Return the [X, Y] coordinate for the center point of the cell that contains the specified text.  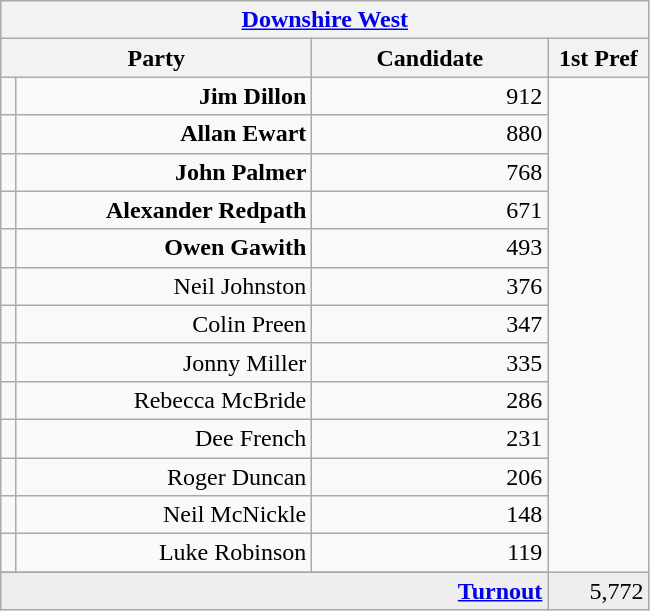
119 [430, 553]
335 [430, 362]
493 [430, 248]
John Palmer [164, 172]
Colin Preen [164, 324]
Neil Johnston [164, 286]
Jonny Miller [164, 362]
231 [430, 438]
Candidate [430, 58]
768 [430, 172]
Neil McNickle [164, 515]
Downshire West [325, 20]
880 [430, 134]
Jim Dillon [164, 96]
Alexander Redpath [164, 210]
Owen Gawith [164, 248]
5,772 [598, 591]
671 [430, 210]
912 [430, 96]
148 [430, 515]
Party [156, 58]
Rebecca McBride [164, 400]
376 [430, 286]
Roger Duncan [164, 477]
Allan Ewart [164, 134]
286 [430, 400]
Turnout [274, 591]
347 [430, 324]
Luke Robinson [164, 553]
1st Pref [598, 58]
206 [430, 477]
Dee French [164, 438]
